Detect which cell encompasses the target text, then output its [x, y] center coordinate. 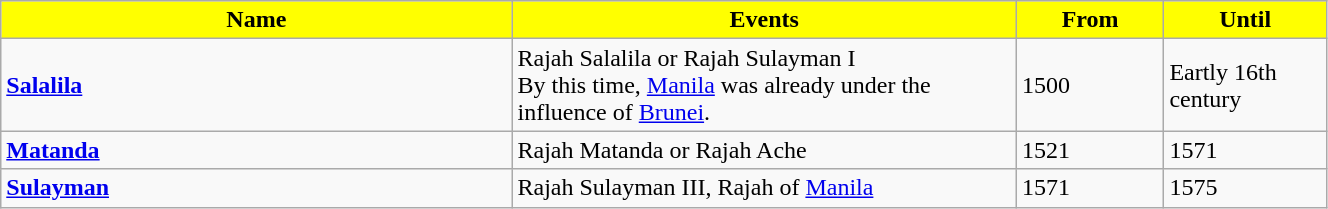
1575 [1246, 188]
Rajah Sulayman III, Rajah of Manila [764, 188]
Salalila [256, 85]
Sulayman [256, 188]
Matanda [256, 150]
1521 [1090, 150]
1500 [1090, 85]
Rajah Salalila or Rajah Sulayman I By this time, Manila was already under the influence of Brunei. [764, 85]
Eartly 16th century [1246, 85]
From [1090, 20]
Events [764, 20]
Until [1246, 20]
Rajah Matanda or Rajah Ache [764, 150]
Name [256, 20]
